Return [x, y] of the center of cell containing provided text 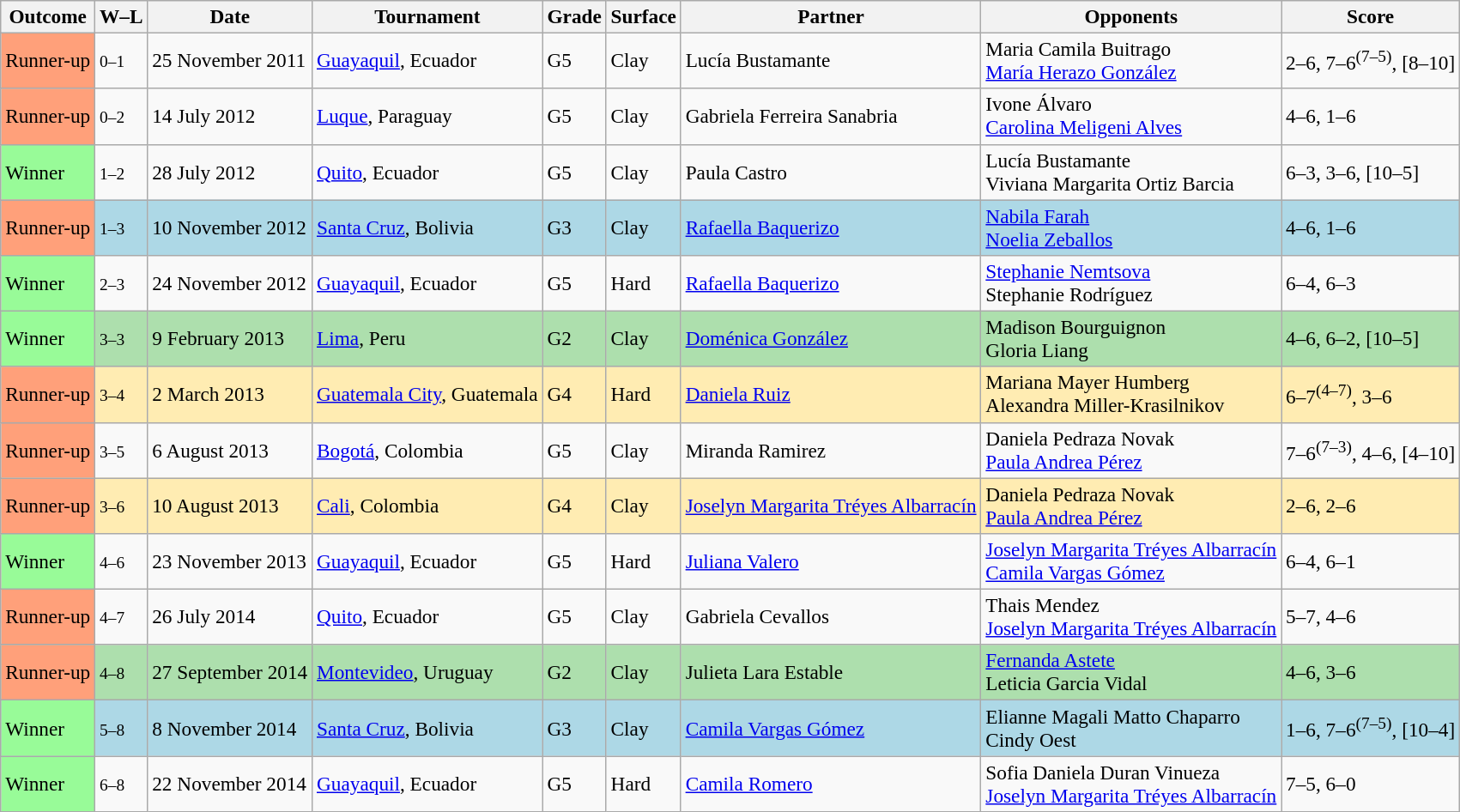
Stephanie Nemtsova Stephanie Rodríguez [1131, 283]
Lucía Bustamante [831, 60]
Partner [831, 16]
Grade [574, 16]
Joselyn Margarita Tréyes Albarracín [831, 505]
8 November 2014 [230, 728]
Luque, Paraguay [427, 117]
Thais Mendez Joselyn Margarita Tréyes Albarracín [1131, 616]
Gabriela Ferreira Sanabria [831, 117]
Gabriela Cevallos [831, 616]
Madison Bourguignon Gloria Liang [1131, 338]
26 July 2014 [230, 616]
4–6 [122, 561]
24 November 2012 [230, 283]
Tournament [427, 16]
1–6, 7–6(7–5), [10–4] [1371, 728]
Juliana Valero [831, 561]
5–7, 4–6 [1371, 616]
10 August 2013 [230, 505]
3–6 [122, 505]
Joselyn Margarita Tréyes Albarracín Camila Vargas Gómez [1131, 561]
Score [1371, 16]
7–6(7–3), 4–6, [4–10] [1371, 450]
Lima, Peru [427, 338]
3–3 [122, 338]
3–5 [122, 450]
Camila Romero [831, 783]
9 February 2013 [230, 338]
Sofia Daniela Duran Vinueza Joselyn Margarita Tréyes Albarracín [1131, 783]
0–1 [122, 60]
Camila Vargas Gómez [831, 728]
Mariana Mayer Humberg Alexandra Miller-Krasilnikov [1131, 395]
1–3 [122, 227]
Montevideo, Uruguay [427, 673]
10 November 2012 [230, 227]
Surface [644, 16]
3–4 [122, 395]
Fernanda Astete Leticia Garcia Vidal [1131, 673]
6–4, 6–3 [1371, 283]
Nabila Farah Noelia Zeballos [1131, 227]
6–7(4–7), 3–6 [1371, 395]
2–3 [122, 283]
1–2 [122, 172]
7–5, 6–0 [1371, 783]
2 March 2013 [230, 395]
27 September 2014 [230, 673]
23 November 2013 [230, 561]
25 November 2011 [230, 60]
Outcome [48, 16]
Ivone Álvaro Carolina Meligeni Alves [1131, 117]
Guatemala City, Guatemala [427, 395]
6 August 2013 [230, 450]
6–4, 6–1 [1371, 561]
4–6, 6–2, [10–5] [1371, 338]
4–6, 3–6 [1371, 673]
Doménica González [831, 338]
Elianne Magali Matto Chaparro Cindy Oest [1131, 728]
14 July 2012 [230, 117]
W–L [122, 16]
2–6, 2–6 [1371, 505]
Maria Camila Buitrago María Herazo González [1131, 60]
Miranda Ramirez [831, 450]
6–3, 3–6, [10–5] [1371, 172]
Cali, Colombia [427, 505]
4–8 [122, 673]
28 July 2012 [230, 172]
4–7 [122, 616]
Bogotá, Colombia [427, 450]
Opponents [1131, 16]
Julieta Lara Estable [831, 673]
Date [230, 16]
6–8 [122, 783]
Lucía Bustamante Viviana Margarita Ortiz Barcia [1131, 172]
Paula Castro [831, 172]
0–2 [122, 117]
2–6, 7–6(7–5), [8–10] [1371, 60]
5–8 [122, 728]
22 November 2014 [230, 783]
Daniela Ruiz [831, 395]
